Output the (X, Y) coordinate of the center of the cell containing the given text.  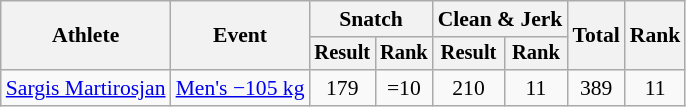
=10 (404, 88)
Men's −105 kg (240, 88)
210 (469, 88)
389 (596, 88)
Clean & Jerk (500, 19)
179 (342, 88)
Sargis Martirosjan (86, 88)
Event (240, 36)
Athlete (86, 36)
Total (596, 36)
Snatch (370, 19)
